Find where the given text appears and provide that cell's center as (x, y) coordinate. 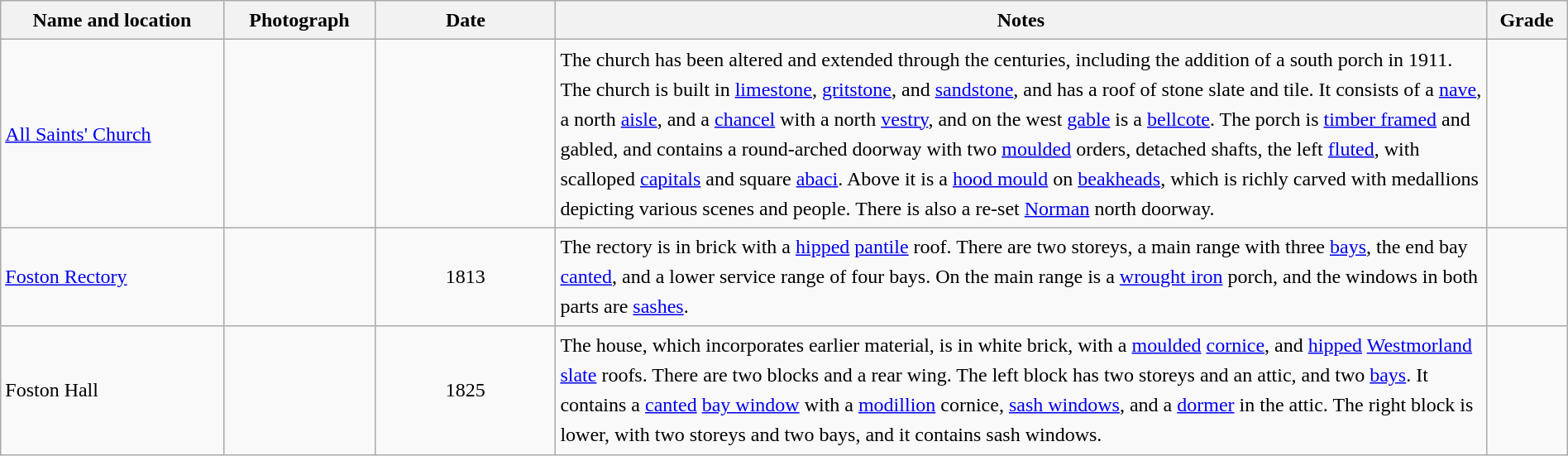
Foston Rectory (112, 276)
Name and location (112, 20)
1825 (466, 391)
Photograph (299, 20)
All Saints' Church (112, 134)
Date (466, 20)
Grade (1527, 20)
Foston Hall (112, 391)
Notes (1021, 20)
1813 (466, 276)
